Locate the cell with the specified text and output its (x, y) center coordinate. 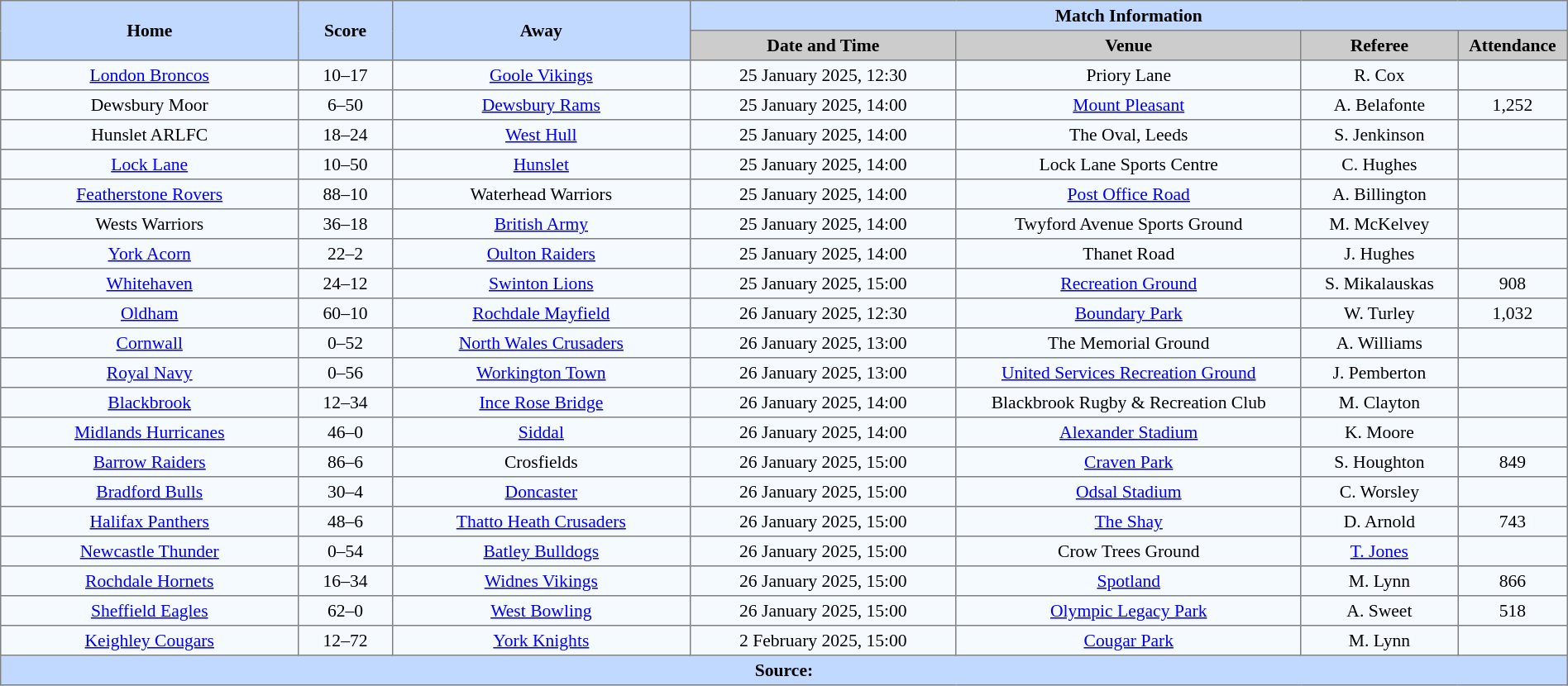
Wests Warriors (150, 224)
Post Office Road (1128, 194)
British Army (541, 224)
30–4 (346, 492)
Royal Navy (150, 373)
60–10 (346, 313)
Blackbrook (150, 403)
12–72 (346, 641)
M. Clayton (1379, 403)
1,032 (1513, 313)
Attendance (1513, 45)
12–34 (346, 403)
908 (1513, 283)
Halifax Panthers (150, 522)
Batley Bulldogs (541, 551)
D. Arnold (1379, 522)
Score (346, 31)
518 (1513, 611)
849 (1513, 462)
York Knights (541, 641)
Source: (784, 670)
36–18 (346, 224)
C. Worsley (1379, 492)
Thanet Road (1128, 254)
Widnes Vikings (541, 581)
866 (1513, 581)
Lock Lane (150, 164)
Blackbrook Rugby & Recreation Club (1128, 403)
0–56 (346, 373)
Priory Lane (1128, 75)
22–2 (346, 254)
Olympic Legacy Park (1128, 611)
R. Cox (1379, 75)
The Oval, Leeds (1128, 135)
6–50 (346, 105)
M. McKelvey (1379, 224)
Lock Lane Sports Centre (1128, 164)
Oulton Raiders (541, 254)
Cougar Park (1128, 641)
Recreation Ground (1128, 283)
25 January 2025, 12:30 (823, 75)
West Bowling (541, 611)
26 January 2025, 12:30 (823, 313)
88–10 (346, 194)
Mount Pleasant (1128, 105)
Match Information (1128, 16)
10–50 (346, 164)
Bradford Bulls (150, 492)
Featherstone Rovers (150, 194)
Spotland (1128, 581)
Swinton Lions (541, 283)
743 (1513, 522)
A. Belafonte (1379, 105)
J. Hughes (1379, 254)
Rochdale Hornets (150, 581)
18–24 (346, 135)
Crow Trees Ground (1128, 551)
Craven Park (1128, 462)
K. Moore (1379, 432)
S. Houghton (1379, 462)
Referee (1379, 45)
Waterhead Warriors (541, 194)
Oldham (150, 313)
Dewsbury Moor (150, 105)
Newcastle Thunder (150, 551)
Goole Vikings (541, 75)
Whitehaven (150, 283)
16–34 (346, 581)
Ince Rose Bridge (541, 403)
T. Jones (1379, 551)
Away (541, 31)
Odsal Stadium (1128, 492)
Venue (1128, 45)
Alexander Stadium (1128, 432)
1,252 (1513, 105)
Sheffield Eagles (150, 611)
A. Williams (1379, 343)
Barrow Raiders (150, 462)
The Memorial Ground (1128, 343)
London Broncos (150, 75)
A. Billington (1379, 194)
10–17 (346, 75)
Date and Time (823, 45)
Home (150, 31)
A. Sweet (1379, 611)
Keighley Cougars (150, 641)
Workington Town (541, 373)
United Services Recreation Ground (1128, 373)
Crosfields (541, 462)
Rochdale Mayfield (541, 313)
Thatto Heath Crusaders (541, 522)
C. Hughes (1379, 164)
S. Jenkinson (1379, 135)
Hunslet ARLFC (150, 135)
Twyford Avenue Sports Ground (1128, 224)
Dewsbury Rams (541, 105)
Doncaster (541, 492)
Hunslet (541, 164)
86–6 (346, 462)
24–12 (346, 283)
York Acorn (150, 254)
Cornwall (150, 343)
0–52 (346, 343)
S. Mikalauskas (1379, 283)
The Shay (1128, 522)
Siddal (541, 432)
48–6 (346, 522)
Midlands Hurricanes (150, 432)
0–54 (346, 551)
25 January 2025, 15:00 (823, 283)
W. Turley (1379, 313)
West Hull (541, 135)
Boundary Park (1128, 313)
2 February 2025, 15:00 (823, 641)
J. Pemberton (1379, 373)
North Wales Crusaders (541, 343)
46–0 (346, 432)
62–0 (346, 611)
